Determine the (X, Y) coordinate at the center of the cell enclosing the given text.  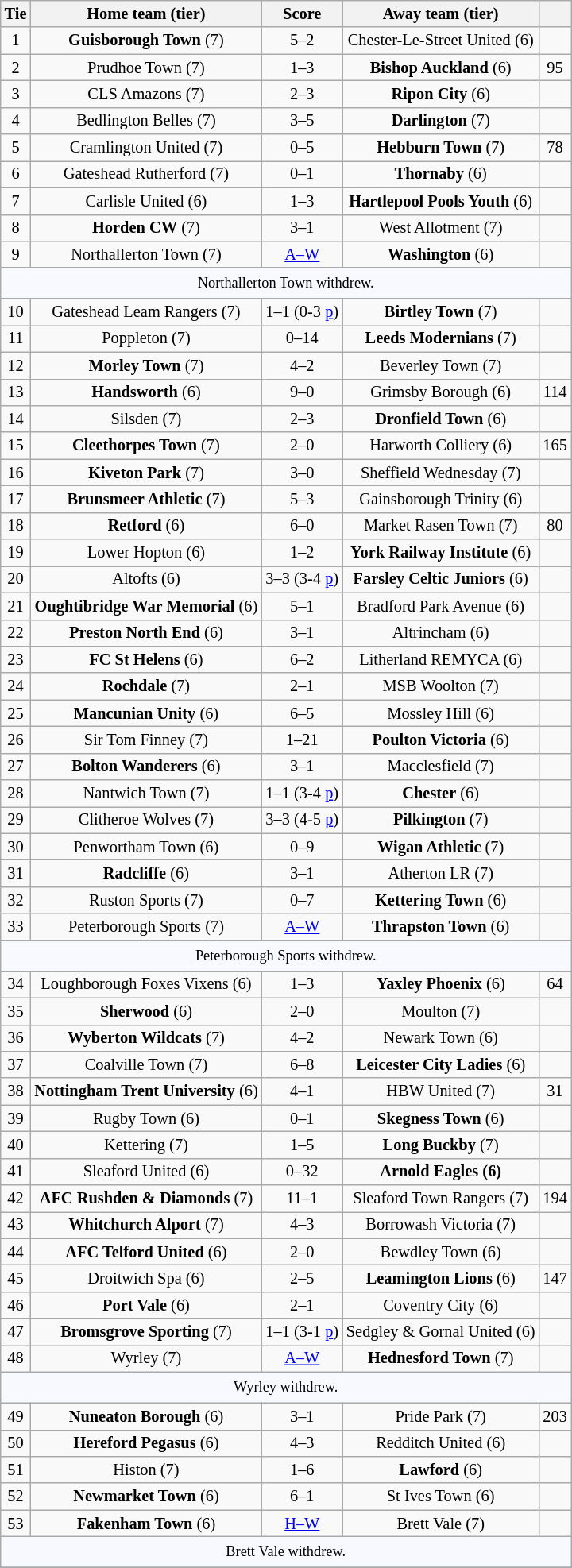
0–7 (302, 900)
Skegness Town (6) (441, 1118)
25 (16, 713)
West Allotment (7) (441, 228)
Oughtibridge War Memorial (6) (146, 606)
Brunsmeer Athletic (7) (146, 499)
7 (16, 201)
3–3 (4-5 p) (302, 820)
44 (16, 1252)
Fakenham Town (6) (146, 1524)
Sir Tom Finney (7) (146, 740)
Lower Hopton (6) (146, 553)
Altofts (6) (146, 579)
42 (16, 1199)
Yaxley Phoenix (6) (441, 984)
Wyberton Wildcats (7) (146, 1038)
51 (16, 1470)
30 (16, 847)
Sleaford United (6) (146, 1172)
Mancunian Unity (6) (146, 713)
14 (16, 419)
12 (16, 365)
Leamington Lions (6) (441, 1278)
10 (16, 312)
Peterborough Sports withdrew. (286, 955)
4 (16, 121)
Kettering (7) (146, 1145)
Droitwich Spa (6) (146, 1278)
Pride Park (7) (441, 1416)
Whitchurch Alport (7) (146, 1225)
1–5 (302, 1145)
34 (16, 984)
45 (16, 1278)
Cleethorpes Town (7) (146, 446)
Coventry City (6) (441, 1305)
Home team (tier) (146, 14)
Grimsby Borough (6) (441, 392)
FC St Helens (6) (146, 659)
0–9 (302, 847)
6–8 (302, 1064)
Sherwood (6) (146, 1011)
Gateshead Rutherford (7) (146, 174)
Wigan Athletic (7) (441, 847)
Newark Town (6) (441, 1038)
0–32 (302, 1172)
HBW United (7) (441, 1091)
Bradford Park Avenue (6) (441, 606)
3–0 (302, 473)
Loughborough Foxes Vixens (6) (146, 984)
H–W (302, 1524)
11–1 (302, 1199)
Gateshead Leam Rangers (7) (146, 312)
Mossley Hill (6) (441, 713)
Lawford (6) (441, 1470)
3–5 (302, 121)
1–21 (302, 740)
York Railway Institute (6) (441, 553)
Hednesford Town (7) (441, 1358)
0–14 (302, 338)
Carlisle United (6) (146, 201)
46 (16, 1305)
8 (16, 228)
Leeds Modernians (7) (441, 338)
Chester (6) (441, 794)
CLS Amazons (7) (146, 94)
Bishop Auckland (6) (441, 68)
1–1 (3-4 p) (302, 794)
5–1 (302, 606)
Preston North End (6) (146, 633)
Leicester City Ladies (6) (441, 1064)
Kettering Town (6) (441, 900)
Newmarket Town (6) (146, 1497)
Ruston Sports (7) (146, 900)
Chester-Le-Street United (6) (441, 41)
Handsworth (6) (146, 392)
5–3 (302, 499)
20 (16, 579)
Market Rasen Town (7) (441, 526)
Sheffield Wednesday (7) (441, 473)
Darlington (7) (441, 121)
Coalville Town (7) (146, 1064)
Atherton LR (7) (441, 873)
Dronfield Town (6) (441, 419)
48 (16, 1358)
Tie (16, 14)
147 (555, 1278)
Northallerton Town withdrew. (286, 283)
2–5 (302, 1278)
40 (16, 1145)
Beverley Town (7) (441, 365)
19 (16, 553)
2 (16, 68)
Long Buckby (7) (441, 1145)
Poulton Victoria (6) (441, 740)
Pilkington (7) (441, 820)
Clitheroe Wolves (7) (146, 820)
Nottingham Trent University (6) (146, 1091)
AFC Rushden & Diamonds (7) (146, 1199)
Washington (6) (441, 254)
43 (16, 1225)
Thornaby (6) (441, 174)
52 (16, 1497)
95 (555, 68)
Radcliffe (6) (146, 873)
Score (302, 14)
36 (16, 1038)
53 (16, 1524)
Penwortham Town (6) (146, 847)
11 (16, 338)
Bedlington Belles (7) (146, 121)
Cramlington United (7) (146, 148)
9 (16, 254)
Port Vale (6) (146, 1305)
80 (555, 526)
41 (16, 1172)
24 (16, 686)
16 (16, 473)
Ripon City (6) (441, 94)
Brett Vale withdrew. (286, 1552)
3–3 (3-4 p) (302, 579)
5 (16, 148)
Poppleton (7) (146, 338)
49 (16, 1416)
Borrowash Victoria (7) (441, 1225)
Histon (7) (146, 1470)
Hebburn Town (7) (441, 148)
6 (16, 174)
23 (16, 659)
Sedgley & Gornal United (6) (441, 1332)
6–2 (302, 659)
Litherland REMYCA (6) (441, 659)
13 (16, 392)
Prudhoe Town (7) (146, 68)
6–0 (302, 526)
50 (16, 1443)
64 (555, 984)
Away team (tier) (441, 14)
3 (16, 94)
Horden CW (7) (146, 228)
1–2 (302, 553)
Sleaford Town Rangers (7) (441, 1199)
1–6 (302, 1470)
Hereford Pegasus (6) (146, 1443)
0–5 (302, 148)
Bewdley Town (6) (441, 1252)
Morley Town (7) (146, 365)
Wyrley withdrew. (286, 1387)
47 (16, 1332)
Rugby Town (6) (146, 1118)
28 (16, 794)
Brett Vale (7) (441, 1524)
165 (555, 446)
Peterborough Sports (7) (146, 927)
Guisborough Town (7) (146, 41)
29 (16, 820)
15 (16, 446)
39 (16, 1118)
22 (16, 633)
1–1 (3-1 p) (302, 1332)
Birtley Town (7) (441, 312)
27 (16, 767)
5–2 (302, 41)
Nuneaton Borough (6) (146, 1416)
Rochdale (7) (146, 686)
Altrincham (6) (441, 633)
Nantwich Town (7) (146, 794)
Silsden (7) (146, 419)
Farsley Celtic Juniors (6) (441, 579)
17 (16, 499)
38 (16, 1091)
26 (16, 740)
Harworth Colliery (6) (441, 446)
AFC Telford United (6) (146, 1252)
114 (555, 392)
Gainsborough Trinity (6) (441, 499)
Bromsgrove Sporting (7) (146, 1332)
1 (16, 41)
21 (16, 606)
194 (555, 1199)
MSB Woolton (7) (441, 686)
Retford (6) (146, 526)
32 (16, 900)
203 (555, 1416)
33 (16, 927)
Arnold Eagles (6) (441, 1172)
Thrapston Town (6) (441, 927)
37 (16, 1064)
9–0 (302, 392)
4–1 (302, 1091)
St Ives Town (6) (441, 1497)
Macclesfield (7) (441, 767)
Moulton (7) (441, 1011)
6–1 (302, 1497)
Hartlepool Pools Youth (6) (441, 201)
78 (555, 148)
18 (16, 526)
Wyrley (7) (146, 1358)
Bolton Wanderers (6) (146, 767)
35 (16, 1011)
Northallerton Town (7) (146, 254)
1–1 (0-3 p) (302, 312)
Kiveton Park (7) (146, 473)
Redditch United (6) (441, 1443)
6–5 (302, 713)
